From the cell containing the given text, extract its center point as (x, y) coordinate. 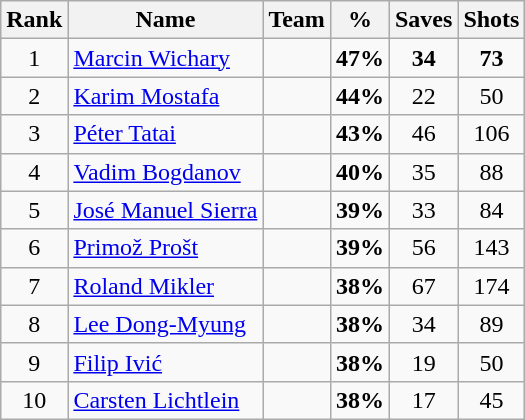
5 (34, 210)
Roland Mikler (166, 286)
47% (360, 58)
46 (423, 134)
Filip Ivić (166, 362)
88 (492, 172)
Team (297, 20)
43% (360, 134)
6 (34, 248)
Lee Dong-Myung (166, 324)
143 (492, 248)
56 (423, 248)
Primož Prošt (166, 248)
7 (34, 286)
35 (423, 172)
67 (423, 286)
174 (492, 286)
1 (34, 58)
Péter Tatai (166, 134)
17 (423, 400)
4 (34, 172)
2 (34, 96)
8 (34, 324)
44% (360, 96)
73 (492, 58)
Rank (34, 20)
Name (166, 20)
José Manuel Sierra (166, 210)
45 (492, 400)
Shots (492, 20)
33 (423, 210)
Carsten Lichtlein (166, 400)
106 (492, 134)
89 (492, 324)
19 (423, 362)
Marcin Wichary (166, 58)
Karim Mostafa (166, 96)
Vadim Bogdanov (166, 172)
10 (34, 400)
9 (34, 362)
84 (492, 210)
40% (360, 172)
% (360, 20)
3 (34, 134)
Saves (423, 20)
22 (423, 96)
